From the cell containing the given text, extract its center point as [X, Y] coordinate. 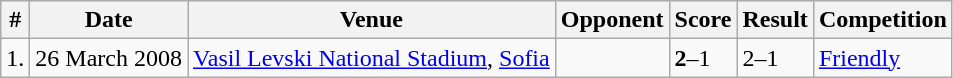
Vasil Levski National Stadium, Sofia [372, 58]
Score [703, 20]
Date [109, 20]
Friendly [882, 58]
Competition [882, 20]
# [16, 20]
Venue [372, 20]
Result [775, 20]
Opponent [612, 20]
26 March 2008 [109, 58]
1. [16, 58]
